Search for the cell housing the specified text and yield its (x, y) center coordinate. 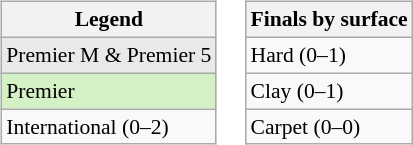
Premier M & Premier 5 (108, 55)
International (0–2) (108, 127)
Finals by surface (328, 20)
Carpet (0–0) (328, 127)
Legend (108, 20)
Premier (108, 91)
Hard (0–1) (328, 55)
Clay (0–1) (328, 91)
